Identify which cell holds the provided text, then report its [X, Y] central coordinate. 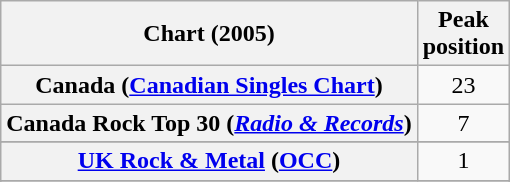
Peakposition [463, 34]
UK Rock & Metal (OCC) [209, 161]
1 [463, 161]
Chart (2005) [209, 34]
7 [463, 123]
Canada Rock Top 30 (Radio & Records) [209, 123]
23 [463, 85]
Canada (Canadian Singles Chart) [209, 85]
